Detect which cell encompasses the target text, then output its [X, Y] center coordinate. 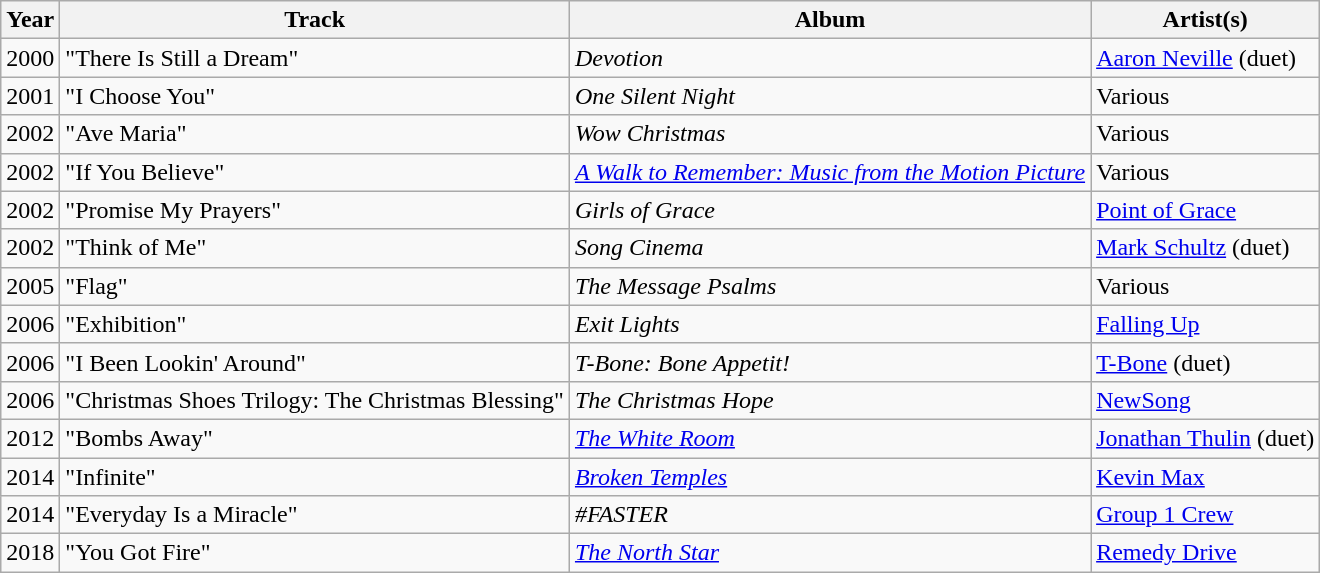
"There Is Still a Dream" [315, 58]
One Silent Night [830, 96]
"If You Believe" [315, 172]
The North Star [830, 553]
2018 [30, 553]
"Promise My Prayers" [315, 210]
"You Got Fire" [315, 553]
"Think of Me" [315, 248]
2005 [30, 286]
Track [315, 20]
"Exhibition" [315, 324]
"Bombs Away" [315, 438]
Wow Christmas [830, 134]
"I Choose You" [315, 96]
Song Cinema [830, 248]
Girls of Grace [830, 210]
"Ave Maria" [315, 134]
"I Been Lookin' Around" [315, 362]
2001 [30, 96]
2000 [30, 58]
Exit Lights [830, 324]
Jonathan Thulin (duet) [1206, 438]
Mark Schultz (duet) [1206, 248]
Group 1 Crew [1206, 515]
A Walk to Remember: Music from the Motion Picture [830, 172]
2012 [30, 438]
NewSong [1206, 400]
"Christmas Shoes Trilogy: The Christmas Blessing" [315, 400]
Aaron Neville (duet) [1206, 58]
Kevin Max [1206, 477]
Broken Temples [830, 477]
T-Bone: Bone Appetit! [830, 362]
"Everyday Is a Miracle" [315, 515]
"Flag" [315, 286]
The Message Psalms [830, 286]
#FASTER [830, 515]
The White Room [830, 438]
Album [830, 20]
Year [30, 20]
Point of Grace [1206, 210]
Falling Up [1206, 324]
The Christmas Hope [830, 400]
"Infinite" [315, 477]
Artist(s) [1206, 20]
Remedy Drive [1206, 553]
Devotion [830, 58]
T-Bone (duet) [1206, 362]
